Return (X, Y) of the center of cell containing provided text 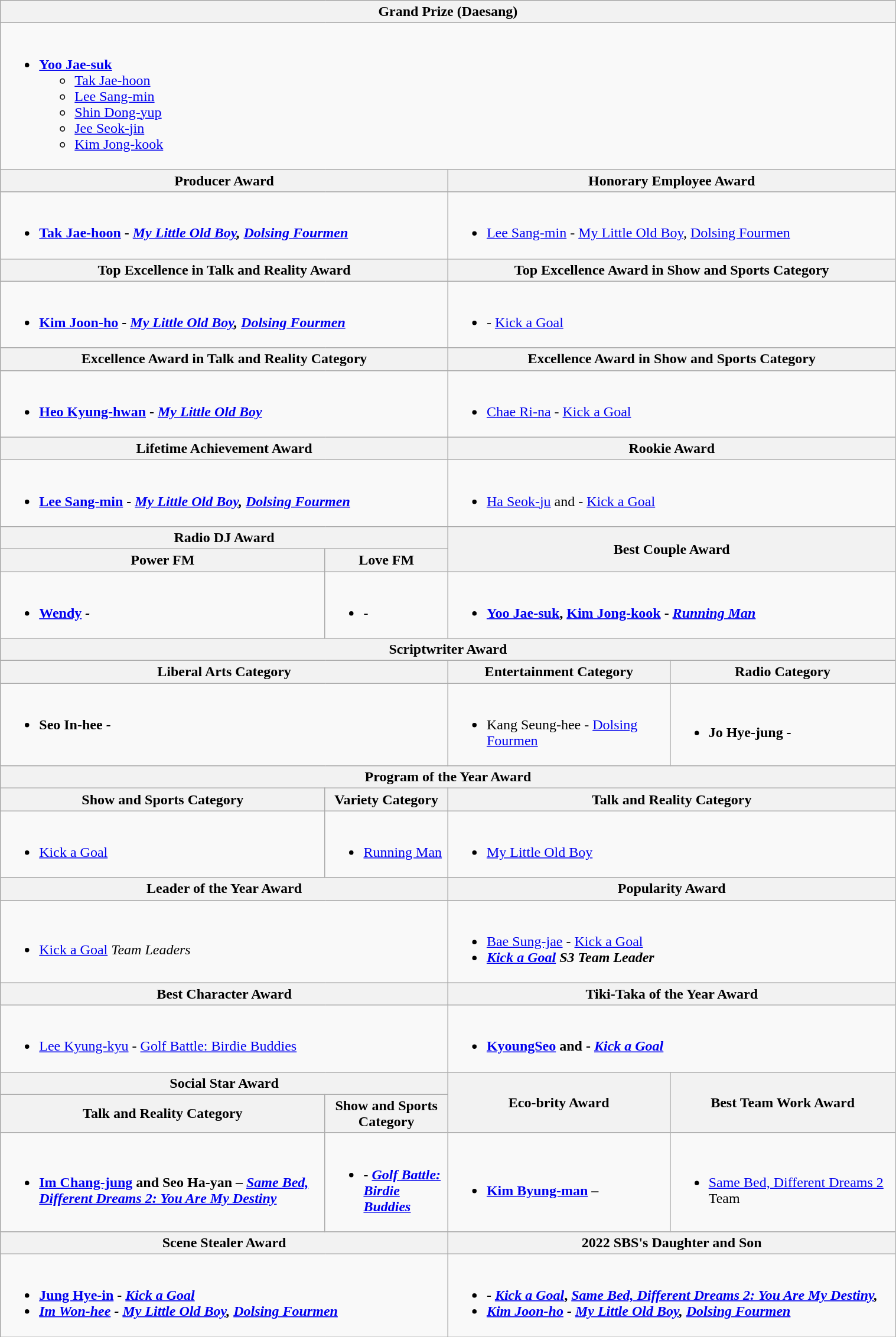
Heo Kyung-hwan - My Little Old Boy (224, 404)
- Kick a Goal, Same Bed, Different Dreams 2: You Are My Destiny, Kim Joon-ho - My Little Old Boy, Dolsing Fourmen (672, 1295)
Honorary Employee Award (672, 181)
Kang Seung-hee - Dolsing Fourmen (559, 725)
- (386, 605)
Rookie Award (672, 448)
Radio Category (783, 672)
Excellence Award in Talk and Reality Category (224, 359)
Tak Jae-hoon - My Little Old Boy, Dolsing Fourmen (224, 226)
Power FM (163, 560)
Excellence Award in Show and Sports Category (672, 359)
Kick a Goal (163, 844)
My Little Old Boy (672, 844)
Lifetime Achievement Award (224, 448)
Scriptwriter Award (448, 650)
Leader of the Year Award (224, 889)
Best Character Award (224, 994)
Yoo Jae-suk, Kim Jong-kook - Running Man (672, 605)
Grand Prize (Daesang) (448, 12)
Variety Category (386, 800)
KyoungSeo and - Kick a Goal (672, 1038)
2022 SBS's Daughter and Son (672, 1243)
Wendy - (163, 605)
Program of the Year Award (448, 777)
- Kick a Goal (672, 314)
Scene Stealer Award (224, 1243)
Best Couple Award (672, 549)
Love FM (386, 560)
Seo In-hee - (224, 725)
Top Excellence Award in Show and Sports Category (672, 270)
Kim Joon-ho - My Little Old Boy, Dolsing Fourmen (224, 314)
Liberal Arts Category (224, 672)
Bae Sung-jae - Kick a GoalKick a Goal S3 Team Leader (672, 941)
Popularity Award (672, 889)
Radio DJ Award (224, 537)
Running Man (386, 844)
Same Bed, Different Dreams 2 Team (783, 1182)
Jung Hye-in - Kick a GoalIm Won-hee - My Little Old Boy, Dolsing Fourmen (224, 1295)
Entertainment Category (559, 672)
Ha Seok-ju and - Kick a Goal (672, 493)
Yoo Jae-sukTak Jae-hoonLee Sang-minShin Dong-yupJee Seok-jinKim Jong-kook (448, 96)
Best Team Work Award (783, 1102)
Tiki-Taka of the Year Award (672, 994)
Jo Hye-jung - (783, 725)
Kick a Goal Team Leaders (224, 941)
Im Chang-jung and Seo Ha-yan – Same Bed, Different Dreams 2: You Are My Destiny (163, 1182)
Chae Ri-na - Kick a Goal (672, 404)
Social Star Award (224, 1083)
Top Excellence in Talk and Reality Award (224, 270)
Producer Award (224, 181)
- Golf Battle: Birdie Buddies (386, 1182)
Kim Byung-man – (559, 1182)
Lee Kyung-kyu - Golf Battle: Birdie Buddies (224, 1038)
Eco-brity Award (559, 1102)
